Return [x, y] of the center of cell containing provided text 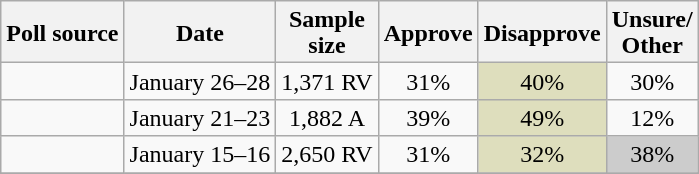
30% [652, 82]
1,882 A [327, 118]
Date [200, 32]
39% [428, 118]
January 15–16 [200, 154]
Samplesize [327, 32]
32% [542, 154]
12% [652, 118]
1,371 RV [327, 82]
49% [542, 118]
2,650 RV [327, 154]
Disapprove [542, 32]
Unsure/Other [652, 32]
38% [652, 154]
January 21–23 [200, 118]
Poll source [62, 32]
January 26–28 [200, 82]
Approve [428, 32]
40% [542, 82]
